Provide the [x, y] coordinate of the cell's center where the given text is located.  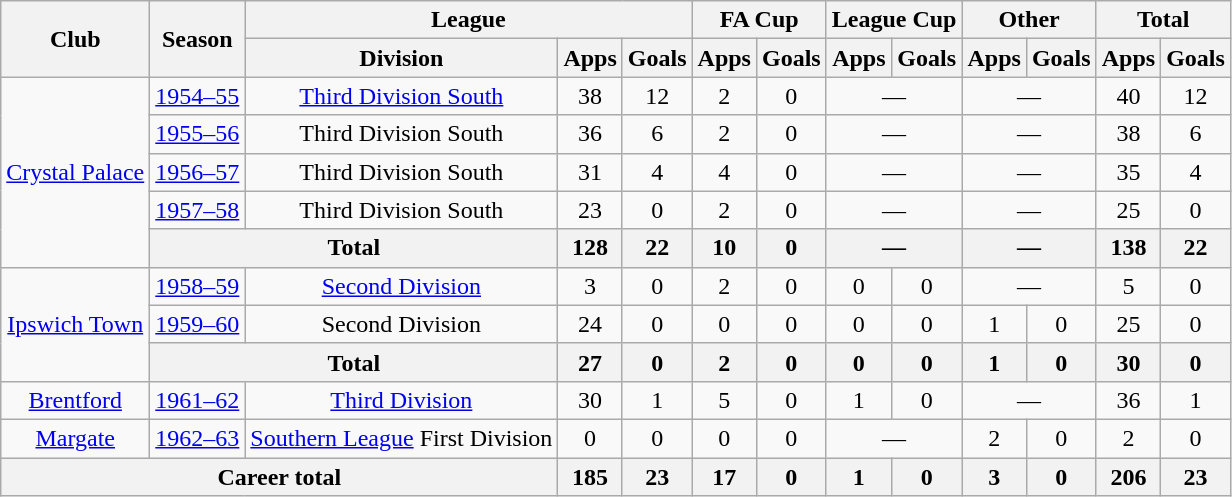
31 [590, 172]
35 [1128, 172]
1955–56 [198, 134]
League Cup [894, 20]
Third Division [402, 400]
40 [1128, 96]
1962–63 [198, 438]
Club [76, 39]
Season [198, 39]
Brentford [76, 400]
185 [590, 477]
Career total [280, 477]
Division [402, 58]
League [468, 20]
24 [590, 324]
Margate [76, 438]
27 [590, 362]
1956–57 [198, 172]
1961–62 [198, 400]
Other [1029, 20]
Ipswich Town [76, 324]
Crystal Palace [76, 172]
1958–59 [198, 286]
17 [724, 477]
1954–55 [198, 96]
128 [590, 248]
138 [1128, 248]
206 [1128, 477]
1959–60 [198, 324]
Southern League First Division [402, 438]
10 [724, 248]
FA Cup [759, 20]
1957–58 [198, 210]
